Locate the cell with the specified text and output its (X, Y) center coordinate. 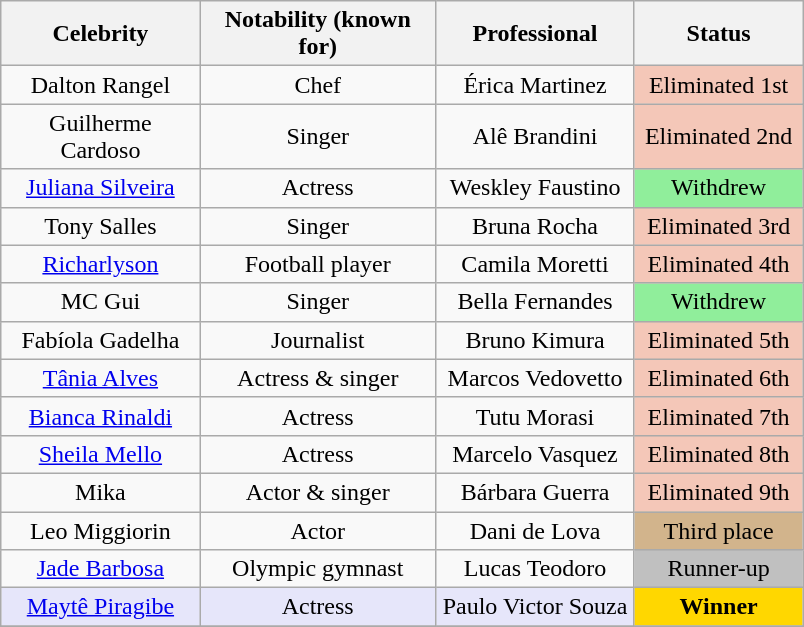
Actor (318, 531)
Dalton Rangel (100, 85)
Eliminated 6th (718, 378)
Guilherme Cardoso (100, 136)
Eliminated 4th (718, 264)
Celebrity (100, 34)
Tânia Alves (100, 378)
Third place (718, 531)
Eliminated 1st (718, 85)
Football player (318, 264)
Tutu Morasi (536, 416)
Fabíola Gadelha (100, 340)
Paulo Victor Souza (536, 607)
Jade Barbosa (100, 569)
Bella Fernandes (536, 302)
Eliminated 7th (718, 416)
Eliminated 9th (718, 492)
Érica Martinez (536, 85)
Alê Brandini (536, 136)
Dani de Lova (536, 531)
Chef (318, 85)
Bianca Rinaldi (100, 416)
Olympic gymnast (318, 569)
Juliana Silveira (100, 188)
Leo Miggiorin (100, 531)
Status (718, 34)
Bruna Rocha (536, 226)
Eliminated 8th (718, 454)
Marcos Vedovetto (536, 378)
MC Gui (100, 302)
Notability (known for) (318, 34)
Marcelo Vasquez (536, 454)
Richarlyson (100, 264)
Mika (100, 492)
Maytê Piragibe (100, 607)
Winner (718, 607)
Bárbara Guerra (536, 492)
Actress & singer (318, 378)
Camila Moretti (536, 264)
Lucas Teodoro (536, 569)
Tony Salles (100, 226)
Bruno Kimura (536, 340)
Weskley Faustino (536, 188)
Actor & singer (318, 492)
Sheila Mello (100, 454)
Journalist (318, 340)
Eliminated 3rd (718, 226)
Eliminated 5th (718, 340)
Runner-up (718, 569)
Eliminated 2nd (718, 136)
Professional (536, 34)
